Determine the (X, Y) coordinate at the center of the cell enclosing the given text.  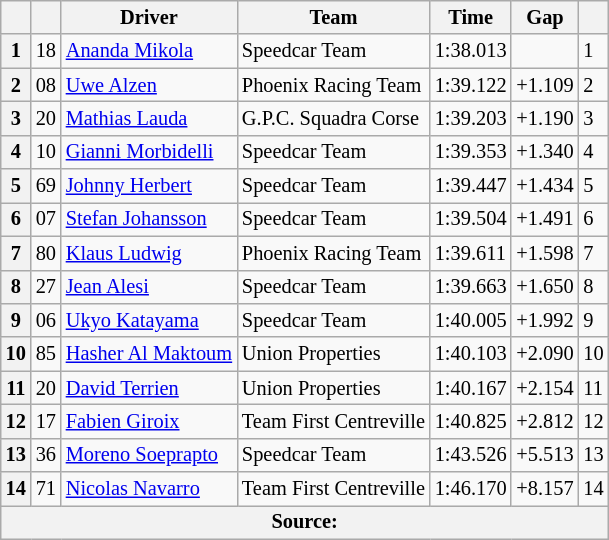
Source: (305, 522)
17 (46, 421)
Klaus Ludwig (149, 253)
+8.157 (544, 489)
+5.513 (544, 455)
06 (46, 320)
+1.598 (544, 253)
+1.491 (544, 219)
+2.090 (544, 354)
Ananda Mikola (149, 51)
1:40.103 (471, 354)
1:40.825 (471, 421)
18 (46, 51)
1:46.170 (471, 489)
Johnny Herbert (149, 186)
+1.650 (544, 287)
+1.434 (544, 186)
71 (46, 489)
1:38.013 (471, 51)
1:39.611 (471, 253)
27 (46, 287)
Gap (544, 17)
Moreno Soeprapto (149, 455)
Driver (149, 17)
Fabien Giroix (149, 421)
1:39.504 (471, 219)
+1.190 (544, 118)
Nicolas Navarro (149, 489)
1:40.167 (471, 388)
1:40.005 (471, 320)
Jean Alesi (149, 287)
David Terrien (149, 388)
1:39.122 (471, 85)
80 (46, 253)
G.P.C. Squadra Corse (334, 118)
+1.992 (544, 320)
07 (46, 219)
1:39.353 (471, 152)
Uwe Alzen (149, 85)
Time (471, 17)
+1.109 (544, 85)
+2.812 (544, 421)
1:39.447 (471, 186)
08 (46, 85)
69 (46, 186)
1:43.526 (471, 455)
Mathias Lauda (149, 118)
+2.154 (544, 388)
Stefan Johansson (149, 219)
Gianni Morbidelli (149, 152)
+1.340 (544, 152)
Hasher Al Maktoum (149, 354)
36 (46, 455)
Team (334, 17)
1:39.663 (471, 287)
1:39.203 (471, 118)
85 (46, 354)
Ukyo Katayama (149, 320)
